Determine the (x, y) coordinate at the center of the cell enclosing the given text.  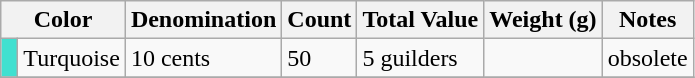
Total Value (420, 20)
Notes (648, 20)
Color (64, 20)
10 cents (203, 58)
50 (320, 58)
Count (320, 20)
Turquoise (72, 58)
obsolete (648, 58)
Denomination (203, 20)
5 guilders (420, 58)
Weight (g) (543, 20)
